Extract the (x, y) coordinate from the center of the cell holding the provided text.  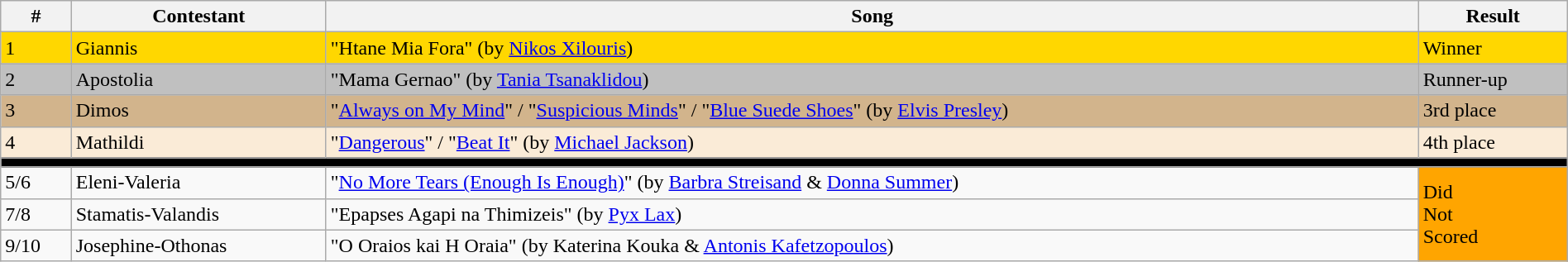
Eleni-Valeria (198, 183)
"Epapses Agapi na Thimizeis" (by Pyx Lax) (872, 214)
1 (36, 48)
Dimos (198, 111)
Mathildi (198, 142)
Josephine-Othonas (198, 245)
Contestant (198, 17)
Stamatis-Valandis (198, 214)
9/10 (36, 245)
"O Oraios kai H Oraia" (by Katerina Kouka & Antonis Kafetzopoulos) (872, 245)
4th place (1493, 142)
DidNotScored (1493, 214)
4 (36, 142)
7/8 (36, 214)
Apostolia (198, 79)
"Dangerous" / "Beat It" (by Michael Jackson) (872, 142)
Winner (1493, 48)
2 (36, 79)
Runner-up (1493, 79)
"Always on My Mind" / "Suspicious Minds" / "Blue Suede Shoes" (by Elvis Presley) (872, 111)
"Htane Mia Fora" (by Nikos Xilouris) (872, 48)
Giannis (198, 48)
# (36, 17)
5/6 (36, 183)
3 (36, 111)
"No More Tears (Enough Is Enough)" (by Barbra Streisand & Donna Summer) (872, 183)
Result (1493, 17)
Song (872, 17)
"Mama Gernao" (by Tania Tsanaklidou) (872, 79)
3rd place (1493, 111)
